Identify which cell holds the provided text, then report its (X, Y) central coordinate. 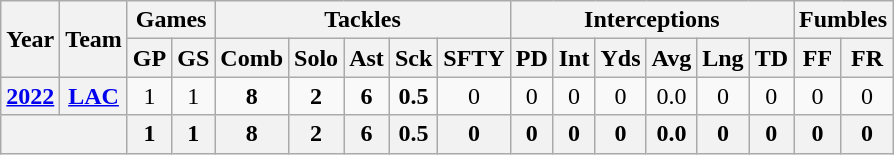
SFTY (474, 58)
Solo (316, 58)
FF (818, 58)
Tackles (362, 20)
Avg (672, 58)
2022 (30, 96)
Team (94, 39)
Games (170, 20)
Yds (620, 58)
Ast (367, 58)
Int (574, 58)
Fumbles (844, 20)
Sck (413, 58)
FR (866, 58)
Lng (723, 58)
TD (771, 58)
Year (30, 39)
Interceptions (652, 20)
GP (149, 58)
PD (532, 58)
GS (194, 58)
Comb (252, 58)
LAC (94, 96)
